Identify which cell holds the provided text, then report its (x, y) central coordinate. 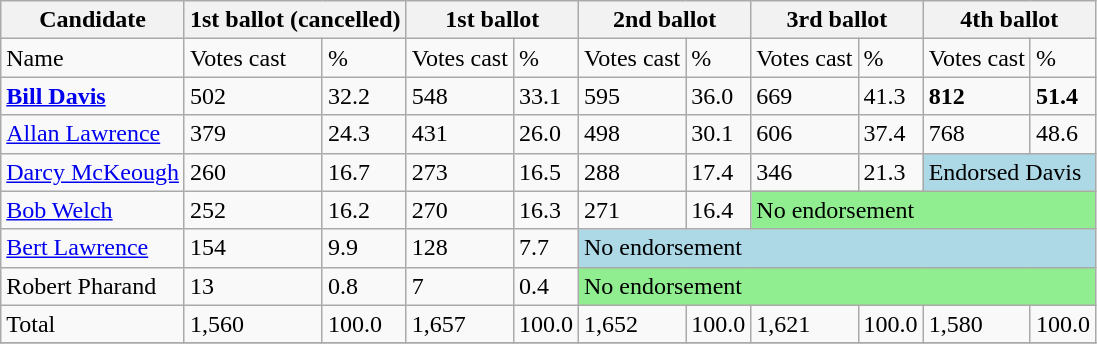
2nd ballot (664, 20)
669 (804, 96)
252 (253, 210)
7 (460, 286)
Bill Davis (93, 96)
768 (976, 134)
48.6 (1062, 134)
7.7 (546, 248)
26.0 (546, 134)
431 (460, 134)
16.2 (364, 210)
346 (804, 172)
1st ballot (cancelled) (295, 20)
16.3 (546, 210)
17.4 (718, 172)
30.1 (718, 134)
16.5 (546, 172)
1,621 (804, 324)
1,560 (253, 324)
0.4 (546, 286)
33.1 (546, 96)
595 (632, 96)
3rd ballot (837, 20)
Bob Welch (93, 210)
32.2 (364, 96)
1,652 (632, 324)
1st ballot (492, 20)
606 (804, 134)
Allan Lawrence (93, 134)
270 (460, 210)
273 (460, 172)
Endorsed Davis (1009, 172)
Total (93, 324)
51.4 (1062, 96)
812 (976, 96)
154 (253, 248)
13 (253, 286)
Name (93, 58)
379 (253, 134)
16.7 (364, 172)
502 (253, 96)
4th ballot (1009, 20)
271 (632, 210)
548 (460, 96)
1,657 (460, 324)
0.8 (364, 286)
24.3 (364, 134)
Bert Lawrence (93, 248)
1,580 (976, 324)
498 (632, 134)
Candidate (93, 20)
128 (460, 248)
36.0 (718, 96)
41.3 (890, 96)
Darcy McKeough (93, 172)
37.4 (890, 134)
Robert Pharand (93, 286)
16.4 (718, 210)
288 (632, 172)
9.9 (364, 248)
260 (253, 172)
21.3 (890, 172)
